For the text-containing cell, return its midpoint in (x, y) coordinate format. 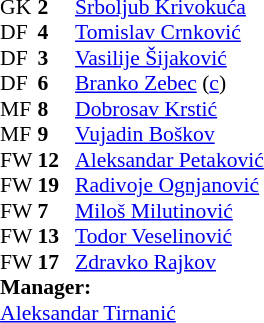
Aleksandar Petaković (170, 160)
Miloš Milutinović (170, 211)
Manager: (132, 287)
Zdravko Rajkov (170, 262)
Branko Zebec (c) (170, 83)
Tomislav Crnković (170, 33)
17 (57, 262)
9 (57, 135)
6 (57, 83)
Dobrosav Krstić (170, 109)
12 (57, 160)
7 (57, 211)
4 (57, 33)
13 (57, 237)
8 (57, 109)
Todor Veselinović (170, 237)
Vasilije Šijaković (170, 58)
Radivoje Ognjanović (170, 185)
3 (57, 58)
19 (57, 185)
Vujadin Boškov (170, 135)
